Detect which cell encompasses the target text, then output its [X, Y] center coordinate. 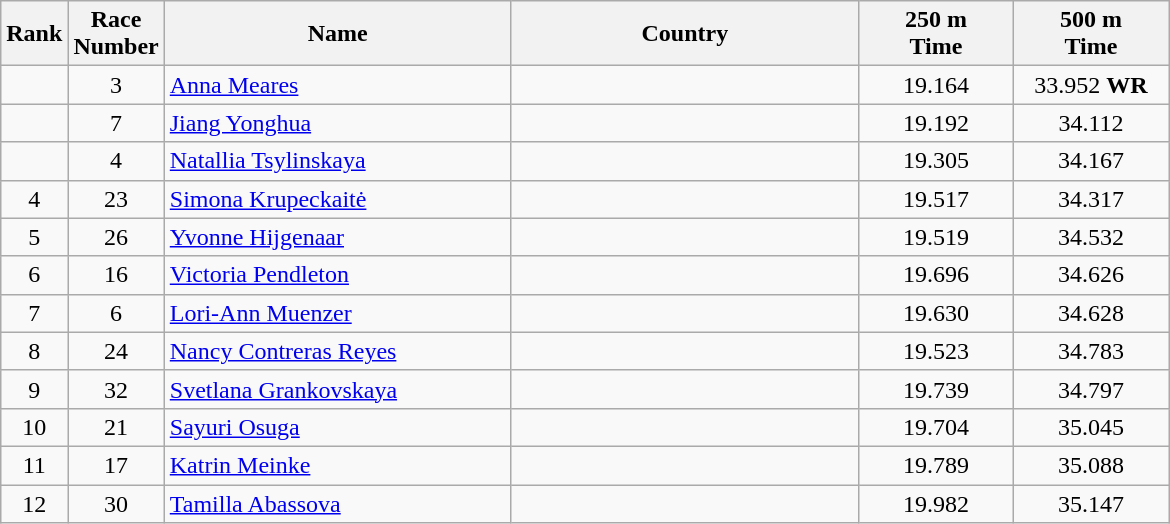
Lori-Ann Muenzer [338, 313]
Country [684, 34]
34.783 [1090, 351]
19.523 [936, 351]
Anna Meares [338, 85]
30 [116, 503]
19.739 [936, 389]
32 [116, 389]
35.147 [1090, 503]
34.532 [1090, 237]
19.519 [936, 237]
34.167 [1090, 161]
Nancy Contreras Reyes [338, 351]
Simona Krupeckaitė [338, 199]
34.797 [1090, 389]
19.517 [936, 199]
34.626 [1090, 275]
10 [34, 427]
Yvonne Hijgenaar [338, 237]
500 mTime [1090, 34]
33.952 WR [1090, 85]
24 [116, 351]
26 [116, 237]
5 [34, 237]
3 [116, 85]
Svetlana Grankovskaya [338, 389]
19.630 [936, 313]
8 [34, 351]
Jiang Yonghua [338, 123]
16 [116, 275]
Katrin Meinke [338, 465]
34.628 [1090, 313]
21 [116, 427]
19.192 [936, 123]
34.112 [1090, 123]
19.164 [936, 85]
250 mTime [936, 34]
Rank [34, 34]
19.305 [936, 161]
35.088 [1090, 465]
Name [338, 34]
Victoria Pendleton [338, 275]
19.696 [936, 275]
19.789 [936, 465]
Natallia Tsylinskaya [338, 161]
Sayuri Osuga [338, 427]
19.704 [936, 427]
19.982 [936, 503]
12 [34, 503]
Tamilla Abassova [338, 503]
17 [116, 465]
35.045 [1090, 427]
23 [116, 199]
34.317 [1090, 199]
11 [34, 465]
Race Number [116, 34]
9 [34, 389]
